Output the [x, y] coordinate of the center of the cell containing the given text.  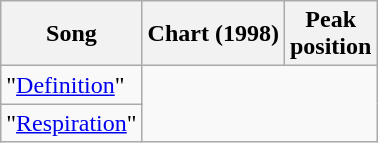
Song [72, 34]
"Respiration" [72, 123]
Peakposition [330, 34]
Chart (1998) [213, 34]
"Definition" [72, 85]
